Pinpoint the cell where the given text exists, returning its [X, Y] midpoint coordinate. 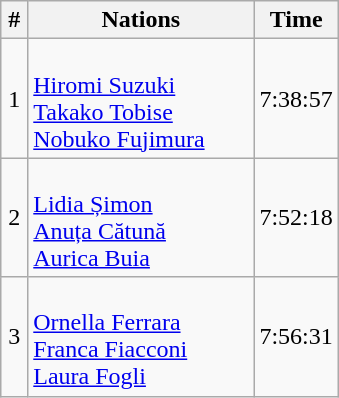
2 [14, 218]
Ornella FerraraFranca FiacconiLaura Fogli [141, 336]
7:38:57 [296, 98]
7:56:31 [296, 336]
1 [14, 98]
3 [14, 336]
Hiromi SuzukiTakako TobiseNobuko Fujimura [141, 98]
Lidia ȘimonAnuța CătunăAurica Buia [141, 218]
Nations [141, 20]
7:52:18 [296, 218]
# [14, 20]
Time [296, 20]
